Pinpoint the cell where the given text exists, returning its (x, y) midpoint coordinate. 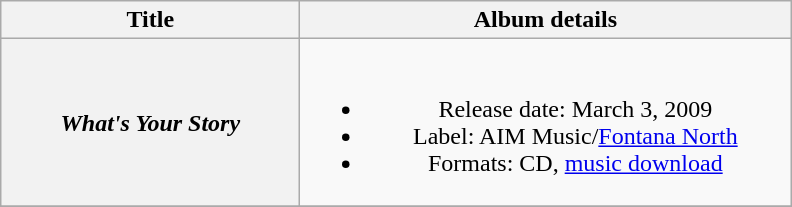
Album details (546, 20)
Title (150, 20)
What's Your Story (150, 122)
Release date: March 3, 2009Label: AIM Music/Fontana NorthFormats: CD, music download (546, 122)
